Capture the cell that displays the provided text and extract its (X, Y) central coordinate. 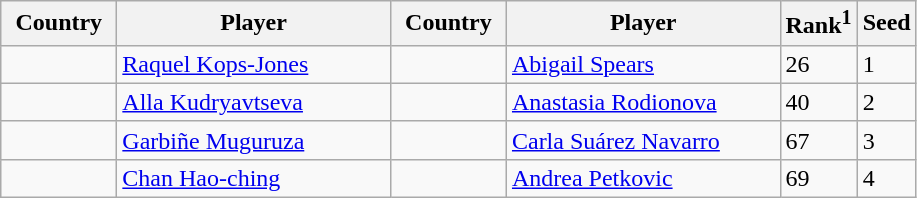
Seed (886, 24)
Chan Hao-ching (254, 178)
Garbiñe Muguruza (254, 140)
67 (818, 140)
Andrea Petkovic (643, 178)
69 (818, 178)
Abigail Spears (643, 64)
4 (886, 178)
Carla Suárez Navarro (643, 140)
Rank1 (818, 24)
3 (886, 140)
26 (818, 64)
2 (886, 102)
Anastasia Rodionova (643, 102)
1 (886, 64)
Raquel Kops-Jones (254, 64)
Alla Kudryavtseva (254, 102)
40 (818, 102)
